For the text-containing cell, return its midpoint in [x, y] coordinate format. 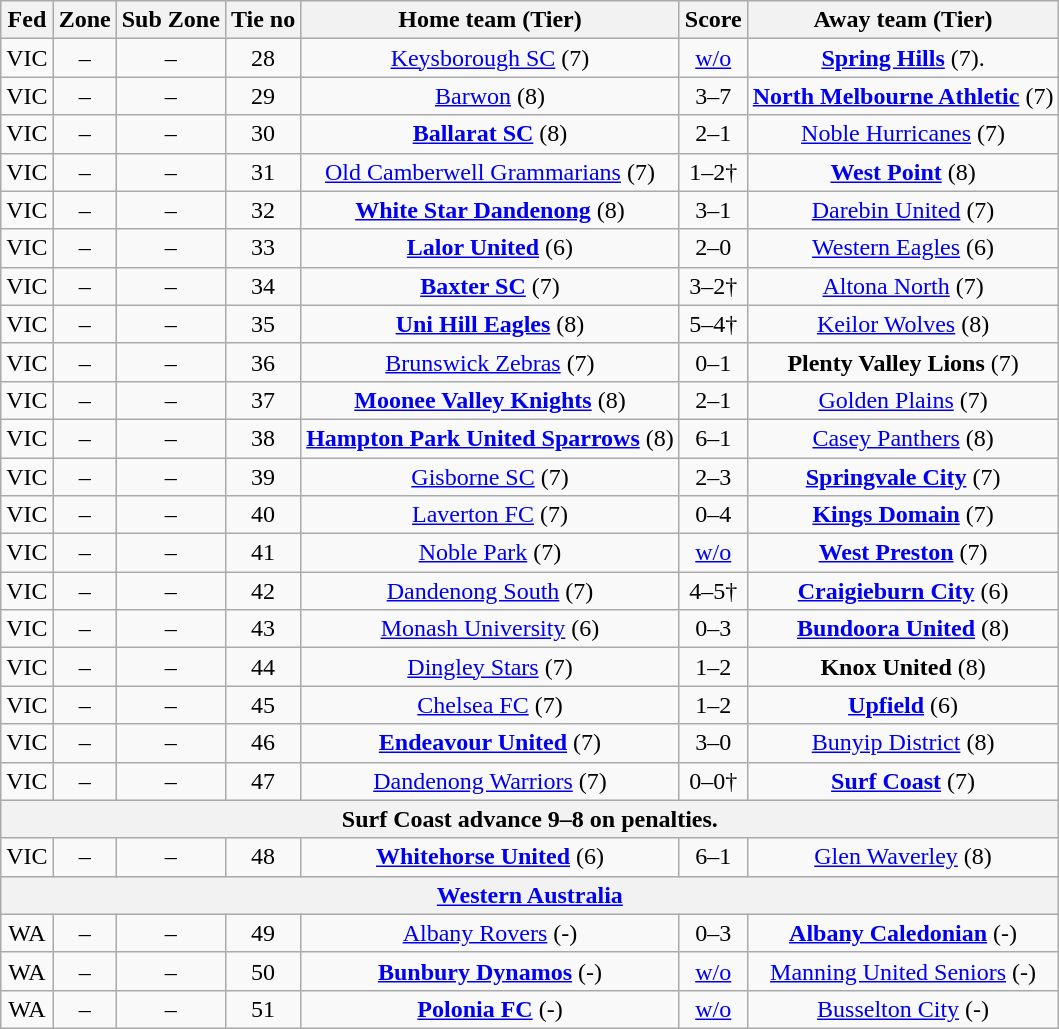
West Point (8) [903, 172]
5–4† [713, 324]
33 [262, 248]
Old Camberwell Grammarians (7) [490, 172]
Polonia FC (-) [490, 1009]
38 [262, 438]
31 [262, 172]
Sub Zone [170, 20]
0–4 [713, 515]
Dandenong South (7) [490, 591]
36 [262, 362]
Bunyip District (8) [903, 743]
Surf Coast advance 9–8 on penalties. [530, 819]
30 [262, 134]
Western Australia [530, 895]
White Star Dandenong (8) [490, 210]
37 [262, 400]
Whitehorse United (6) [490, 857]
Glen Waverley (8) [903, 857]
Craigieburn City (6) [903, 591]
51 [262, 1009]
Noble Park (7) [490, 553]
Moonee Valley Knights (8) [490, 400]
0–0† [713, 781]
3–7 [713, 96]
Away team (Tier) [903, 20]
Altona North (7) [903, 286]
39 [262, 477]
Laverton FC (7) [490, 515]
Zone [84, 20]
50 [262, 971]
47 [262, 781]
Noble Hurricanes (7) [903, 134]
Casey Panthers (8) [903, 438]
3–0 [713, 743]
29 [262, 96]
44 [262, 667]
Barwon (8) [490, 96]
Upfield (6) [903, 705]
Springvale City (7) [903, 477]
Plenty Valley Lions (7) [903, 362]
Darebin United (7) [903, 210]
Knox United (8) [903, 667]
Chelsea FC (7) [490, 705]
Albany Rovers (-) [490, 933]
Keilor Wolves (8) [903, 324]
Ballarat SC (8) [490, 134]
Uni Hill Eagles (8) [490, 324]
0–1 [713, 362]
Western Eagles (6) [903, 248]
2–0 [713, 248]
West Preston (7) [903, 553]
43 [262, 629]
Hampton Park United Sparrows (8) [490, 438]
4–5† [713, 591]
Endeavour United (7) [490, 743]
3–1 [713, 210]
Home team (Tier) [490, 20]
Monash University (6) [490, 629]
Manning United Seniors (-) [903, 971]
48 [262, 857]
46 [262, 743]
Surf Coast (7) [903, 781]
Albany Caledonian (-) [903, 933]
41 [262, 553]
Dandenong Warriors (7) [490, 781]
3–2† [713, 286]
Kings Domain (7) [903, 515]
Dingley Stars (7) [490, 667]
32 [262, 210]
2–3 [713, 477]
35 [262, 324]
Fed [27, 20]
Lalor United (6) [490, 248]
Bundoora United (8) [903, 629]
42 [262, 591]
Spring Hills (7). [903, 58]
Bunbury Dynamos (-) [490, 971]
28 [262, 58]
34 [262, 286]
Tie no [262, 20]
Gisborne SC (7) [490, 477]
Keysborough SC (7) [490, 58]
Busselton City (-) [903, 1009]
Baxter SC (7) [490, 286]
49 [262, 933]
North Melbourne Athletic (7) [903, 96]
40 [262, 515]
Brunswick Zebras (7) [490, 362]
1–2† [713, 172]
Score [713, 20]
Golden Plains (7) [903, 400]
45 [262, 705]
